Detect which cell encompasses the target text, then output its [x, y] center coordinate. 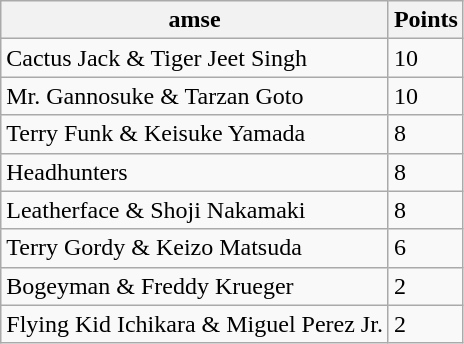
Bogeyman & Freddy Krueger [195, 286]
Headhunters [195, 172]
amse [195, 20]
Cactus Jack & Tiger Jeet Singh [195, 58]
6 [426, 248]
Points [426, 20]
Mr. Gannosuke & Tarzan Goto [195, 96]
Flying Kid Ichikara & Miguel Perez Jr. [195, 324]
Terry Gordy & Keizo Matsuda [195, 248]
Leatherface & Shoji Nakamaki [195, 210]
Terry Funk & Keisuke Yamada [195, 134]
